Locate the cell with the specified text and output its (x, y) center coordinate. 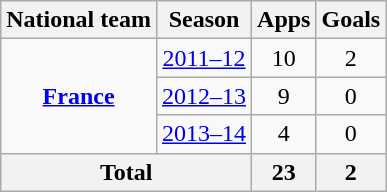
9 (284, 96)
10 (284, 58)
France (79, 96)
4 (284, 134)
Goals (351, 20)
2013–14 (204, 134)
Total (126, 172)
23 (284, 172)
Season (204, 20)
Apps (284, 20)
National team (79, 20)
2012–13 (204, 96)
2011–12 (204, 58)
